Return (x, y) of the center of cell containing provided text 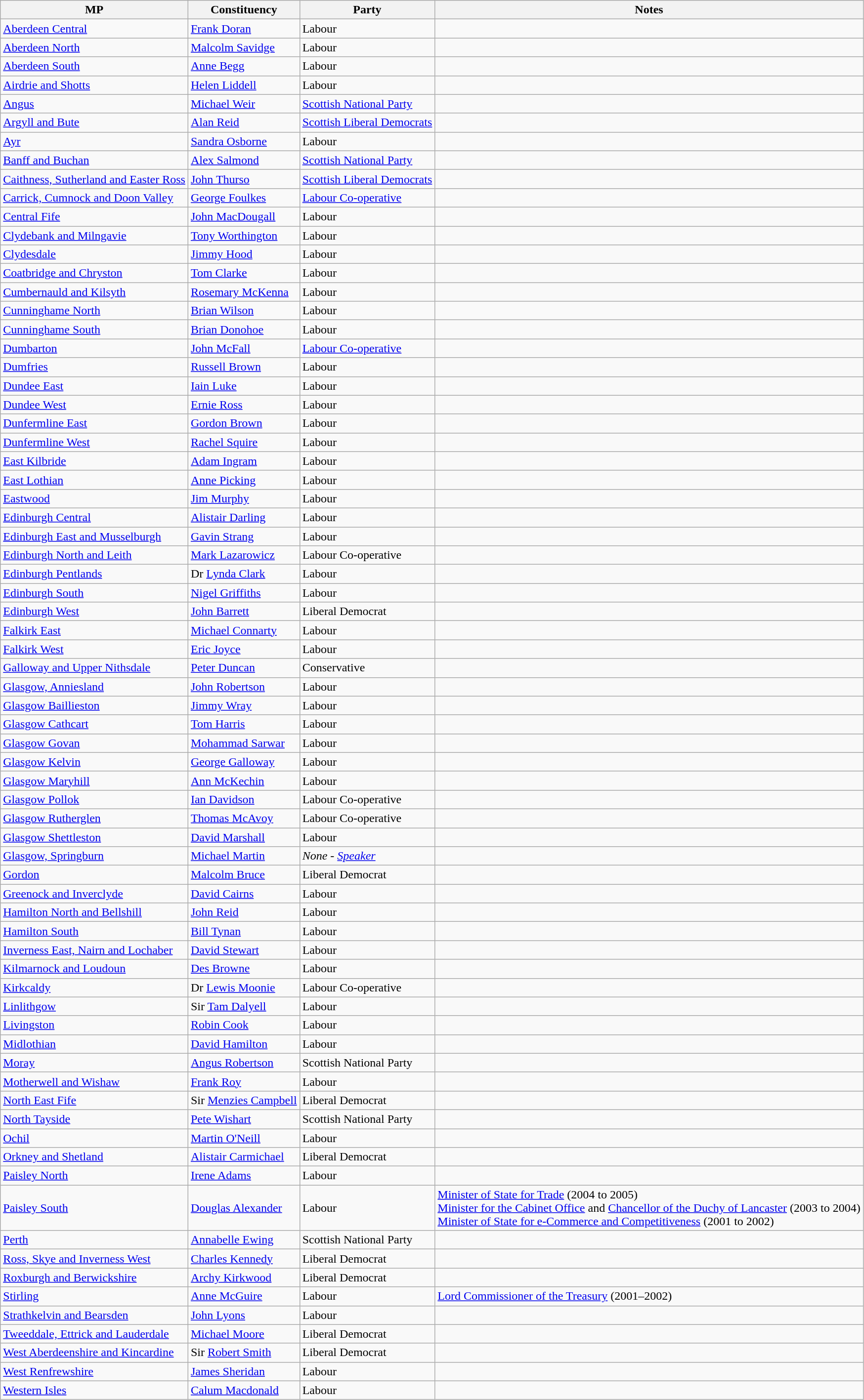
Anne Picking (244, 480)
Rosemary McKenna (244, 292)
Rachel Squire (244, 442)
Robin Cook (244, 1025)
West Aberdeenshire and Kincardine (94, 1353)
Aberdeen Central (94, 29)
Nigel Griffiths (244, 593)
Gordon (94, 875)
Linlithgow (94, 1006)
Dunfermline East (94, 423)
Angus (94, 104)
David Marshall (244, 837)
Clydebank and Milngavie (94, 236)
John MacDougall (244, 216)
Sandra Osborne (244, 141)
Greenock and Inverclyde (94, 894)
Alistair Carmichael (244, 1157)
Edinburgh Central (94, 517)
None - Speaker (367, 856)
Glasgow Cathcart (94, 724)
Paisley North (94, 1176)
James Sheridan (244, 1371)
Midlothian (94, 1044)
Notes (649, 10)
Glasgow Baillieston (94, 705)
Argyll and Bute (94, 123)
Brian Donohoe (244, 329)
Aberdeen South (94, 66)
Eric Joyce (244, 649)
Cunninghame South (94, 329)
Perth (94, 1240)
Glasgow Govan (94, 743)
Conservative (367, 668)
Kirkcaldy (94, 988)
Jimmy Hood (244, 254)
Malcolm Bruce (244, 875)
John McFall (244, 348)
Lord Commissioner of the Treasury (2001–2002) (649, 1296)
West Renfrewshire (94, 1371)
Martin O'Neill (244, 1138)
Orkney and Shetland (94, 1157)
Jimmy Wray (244, 705)
Coatbridge and Chryston (94, 273)
Archy Kirkwood (244, 1277)
Dundee West (94, 405)
North East Fife (94, 1100)
Des Browne (244, 969)
Ayr (94, 141)
Dumfries (94, 367)
Airdrie and Shotts (94, 85)
Peter Duncan (244, 668)
Glasgow Kelvin (94, 762)
Glasgow Rutherglen (94, 818)
Inverness East, Nairn and Lochaber (94, 950)
Edinburgh East and Musselburgh (94, 536)
David Stewart (244, 950)
Frank Roy (244, 1081)
Russell Brown (244, 367)
Moray (94, 1063)
George Galloway (244, 762)
Alistair Darling (244, 517)
Hamilton North and Bellshill (94, 912)
Stirling (94, 1296)
Tweeddale, Ettrick and Lauderdale (94, 1334)
Pete Wishart (244, 1119)
Michael Weir (244, 104)
John Lyons (244, 1315)
MP (94, 10)
Ross, Skye and Inverness West (94, 1259)
Douglas Alexander (244, 1208)
Edinburgh Pentlands (94, 574)
Dundee East (94, 386)
John Robertson (244, 687)
Sir Menzies Campbell (244, 1100)
Alex Salmond (244, 160)
Clydesdale (94, 254)
Michael Moore (244, 1334)
Dumbarton (94, 348)
Galloway and Upper Nithsdale (94, 668)
Adam Ingram (244, 461)
Sir Tam Dalyell (244, 1006)
Caithness, Sutherland and Easter Ross (94, 179)
Bill Tynan (244, 931)
Helen Liddell (244, 85)
Glasgow Pollok (94, 799)
North Tayside (94, 1119)
Roxburgh and Berwickshire (94, 1277)
Michael Connarty (244, 630)
Glasgow, Springburn (94, 856)
Cunninghame North (94, 311)
Livingston (94, 1025)
Banff and Buchan (94, 160)
Edinburgh South (94, 593)
Motherwell and Wishaw (94, 1081)
Alan Reid (244, 123)
East Lothian (94, 480)
Glasgow, Anniesland (94, 687)
Jim Murphy (244, 498)
Dr Lynda Clark (244, 574)
Edinburgh West (94, 612)
Edinburgh North and Leith (94, 555)
Central Fife (94, 216)
Annabelle Ewing (244, 1240)
Falkirk East (94, 630)
Ochil (94, 1138)
Ernie Ross (244, 405)
Mohammad Sarwar (244, 743)
Hamilton South (94, 931)
Strathkelvin and Bearsden (94, 1315)
Paisley South (94, 1208)
Gordon Brown (244, 423)
Irene Adams (244, 1176)
Cumbernauld and Kilsyth (94, 292)
Eastwood (94, 498)
Calum Macdonald (244, 1390)
Tom Clarke (244, 273)
Mark Lazarowicz (244, 555)
Brian Wilson (244, 311)
Carrick, Cumnock and Doon Valley (94, 198)
Tony Worthington (244, 236)
Glasgow Maryhill (94, 781)
George Foulkes (244, 198)
David Cairns (244, 894)
Aberdeen North (94, 47)
Dunfermline West (94, 442)
Angus Robertson (244, 1063)
Western Isles (94, 1390)
Party (367, 10)
Gavin Strang (244, 536)
Iain Luke (244, 386)
Frank Doran (244, 29)
Constituency (244, 10)
Charles Kennedy (244, 1259)
John Thurso (244, 179)
Michael Martin (244, 856)
John Reid (244, 912)
Anne Begg (244, 66)
Falkirk West (94, 649)
Sir Robert Smith (244, 1353)
Glasgow Shettleston (94, 837)
Ann McKechin (244, 781)
Kilmarnock and Loudoun (94, 969)
East Kilbride (94, 461)
Anne McGuire (244, 1296)
Dr Lewis Moonie (244, 988)
Thomas McAvoy (244, 818)
Tom Harris (244, 724)
Malcolm Savidge (244, 47)
Ian Davidson (244, 799)
John Barrett (244, 612)
David Hamilton (244, 1044)
